Pinpoint the cell where the given text exists, returning its [x, y] midpoint coordinate. 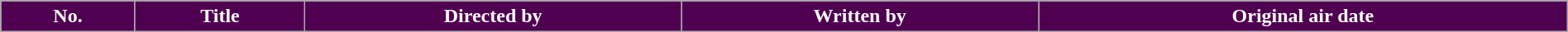
Written by [860, 16]
Directed by [493, 16]
Original air date [1303, 16]
Title [220, 16]
No. [68, 16]
